Scan for the cell matching the given text and deliver its (X, Y) coordinate at center. 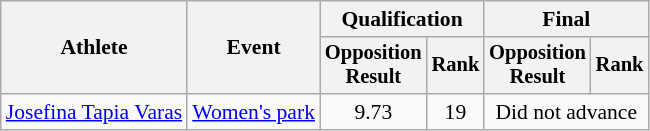
Final (566, 19)
Qualification (402, 19)
Event (254, 48)
Josefina Tapia Varas (94, 112)
19 (456, 112)
9.73 (374, 112)
Athlete (94, 48)
Did not advance (566, 112)
Women's park (254, 112)
